Locate the cell with the specified text and output its [x, y] center coordinate. 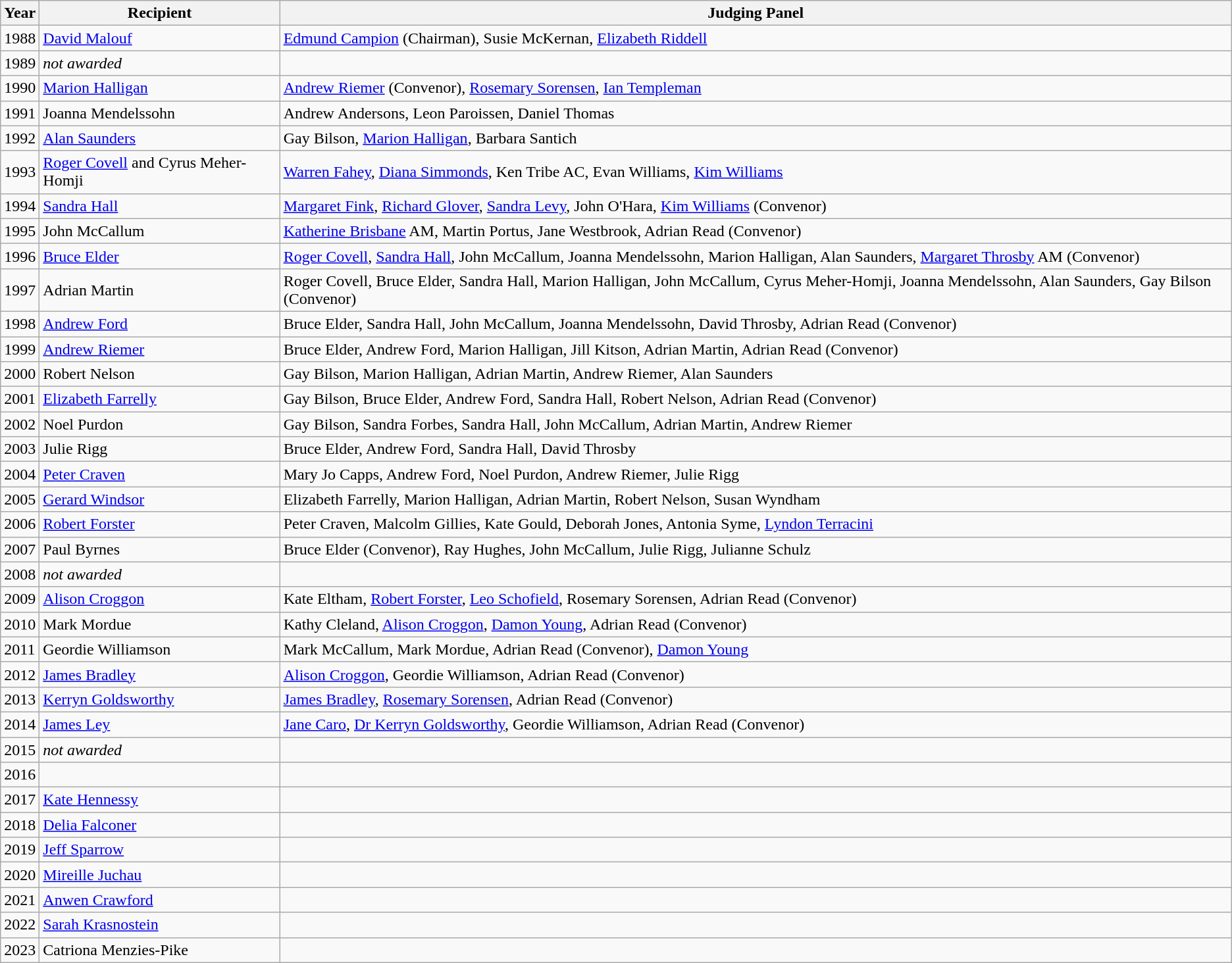
2004 [20, 474]
2018 [20, 825]
2021 [20, 900]
1991 [20, 113]
2011 [20, 649]
2015 [20, 749]
Anwen Crawford [159, 900]
Bruce Elder [159, 256]
1994 [20, 206]
Kate Eltham, Robert Forster, Leo Schofield, Rosemary Sorensen, Adrian Read (Convenor) [756, 599]
Warren Fahey, Diana Simmonds, Ken Tribe AC, Evan Williams, Kim Williams [756, 172]
2020 [20, 875]
Adrian Martin [159, 289]
Judging Panel [756, 13]
Mark Mordue [159, 624]
Roger Covell and Cyrus Meher-Homji [159, 172]
Andrew Ford [159, 324]
2002 [20, 424]
2003 [20, 449]
David Malouf [159, 38]
1997 [20, 289]
Kerryn Goldsworthy [159, 699]
Robert Forster [159, 524]
1988 [20, 38]
Bruce Elder, Andrew Ford, Sandra Hall, David Throsby [756, 449]
2001 [20, 399]
Andrew Andersons, Leon Paroissen, Daniel Thomas [756, 113]
2016 [20, 775]
2006 [20, 524]
2009 [20, 599]
Katherine Brisbane AM, Martin Portus, Jane Westbrook, Adrian Read (Convenor) [756, 231]
2012 [20, 674]
Gay Bilson, Sandra Forbes, Sandra Hall, John McCallum, Adrian Martin, Andrew Riemer [756, 424]
Marion Halligan [159, 88]
Peter Craven [159, 474]
1999 [20, 349]
Kathy Cleland, Alison Croggon, Damon Young, Adrian Read (Convenor) [756, 624]
Roger Covell, Sandra Hall, John McCallum, Joanna Mendelssohn, Marion Halligan, Alan Saunders, Margaret Throsby AM (Convenor) [756, 256]
2019 [20, 850]
James Bradley, Rosemary Sorensen, Adrian Read (Convenor) [756, 699]
Robert Nelson [159, 374]
Elizabeth Farrelly [159, 399]
1993 [20, 172]
2005 [20, 499]
2000 [20, 374]
John McCallum [159, 231]
Gerard Windsor [159, 499]
Alison Croggon [159, 599]
2010 [20, 624]
2007 [20, 549]
Andrew Riemer (Convenor), Rosemary Sorensen, Ian Templeman [756, 88]
1990 [20, 88]
Joanna Mendelssohn [159, 113]
Bruce Elder, Sandra Hall, John McCallum, Joanna Mendelssohn, David Throsby, Adrian Read (Convenor) [756, 324]
1995 [20, 231]
2014 [20, 724]
Noel Purdon [159, 424]
2017 [20, 800]
Jeff Sparrow [159, 850]
Geordie Williamson [159, 649]
Jane Caro, Dr Kerryn Goldsworthy, Geordie Williamson, Adrian Read (Convenor) [756, 724]
Roger Covell, Bruce Elder, Sandra Hall, Marion Halligan, John McCallum, Cyrus Meher-Homji, Joanna Mendelssohn, Alan Saunders, Gay Bilson (Convenor) [756, 289]
Gay Bilson, Marion Halligan, Adrian Martin, Andrew Riemer, Alan Saunders [756, 374]
2008 [20, 574]
Alison Croggon, Geordie Williamson, Adrian Read (Convenor) [756, 674]
Edmund Campion (Chairman), Susie McKernan, Elizabeth Riddell [756, 38]
Alan Saunders [159, 138]
James Bradley [159, 674]
Gay Bilson, Marion Halligan, Barbara Santich [756, 138]
Elizabeth Farrelly, Marion Halligan, Adrian Martin, Robert Nelson, Susan Wyndham [756, 499]
Julie Rigg [159, 449]
Sandra Hall [159, 206]
Catriona Menzies-Pike [159, 950]
1998 [20, 324]
Gay Bilson, Bruce Elder, Andrew Ford, Sandra Hall, Robert Nelson, Adrian Read (Convenor) [756, 399]
Mireille Juchau [159, 875]
Mark McCallum, Mark Mordue, Adrian Read (Convenor), Damon Young [756, 649]
Recipient [159, 13]
Bruce Elder (Convenor), Ray Hughes, John McCallum, Julie Rigg, Julianne Schulz [756, 549]
Mary Jo Capps, Andrew Ford, Noel Purdon, Andrew Riemer, Julie Rigg [756, 474]
Delia Falconer [159, 825]
James Ley [159, 724]
Sarah Krasnostein [159, 925]
Margaret Fink, Richard Glover, Sandra Levy, John O'Hara, Kim Williams (Convenor) [756, 206]
1996 [20, 256]
1992 [20, 138]
Paul Byrnes [159, 549]
1989 [20, 63]
2013 [20, 699]
Peter Craven, Malcolm Gillies, Kate Gould, Deborah Jones, Antonia Syme, Lyndon Terracini [756, 524]
Year [20, 13]
Bruce Elder, Andrew Ford, Marion Halligan, Jill Kitson, Adrian Martin, Adrian Read (Convenor) [756, 349]
2023 [20, 950]
Kate Hennessy [159, 800]
2022 [20, 925]
Andrew Riemer [159, 349]
